Capture the cell that displays the provided text and extract its [x, y] central coordinate. 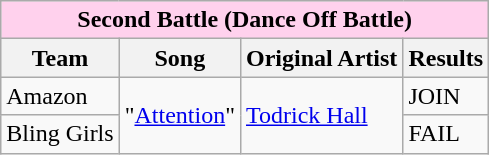
Song [180, 58]
FAIL [446, 134]
Second Battle (Dance Off Battle) [245, 20]
Team [60, 58]
"Attention" [180, 115]
JOIN [446, 96]
Results [446, 58]
Bling Girls [60, 134]
Todrick Hall [321, 115]
Original Artist [321, 58]
Amazon [60, 96]
